Search for the cell housing the specified text and yield its (x, y) center coordinate. 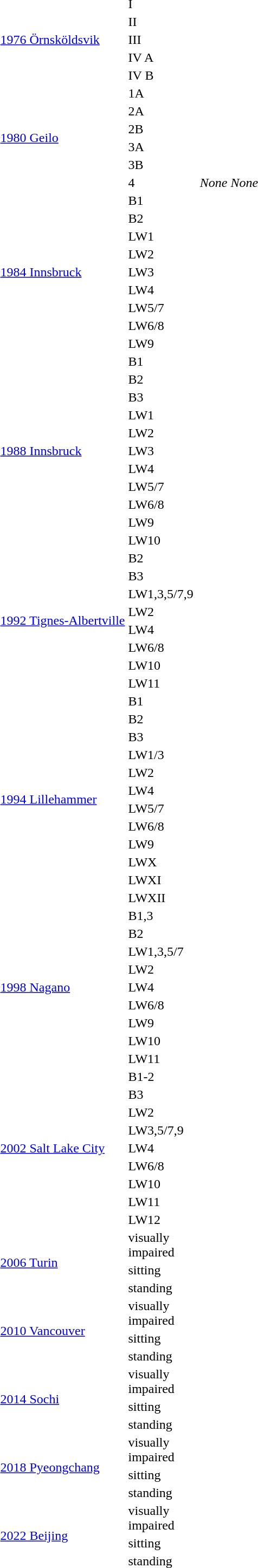
3B (160, 165)
2B (160, 129)
3A (160, 147)
4 (160, 183)
IV A (160, 57)
B1,3 (160, 916)
LW1,3,5/7,9 (160, 594)
LWX (160, 862)
III (160, 40)
LW12 (160, 1220)
LW1/3 (160, 755)
LW3,5/7,9 (160, 1130)
2A (160, 111)
B1-2 (160, 1077)
None (214, 183)
LWXI (160, 880)
IV B (160, 75)
1A (160, 93)
LWXII (160, 898)
II (160, 22)
LW1,3,5/7 (160, 951)
